Extract the (X, Y) coordinate from the center of the cell holding the provided text.  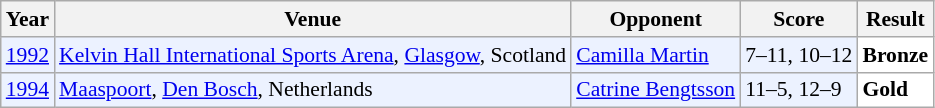
Bronze (895, 55)
Result (895, 19)
Score (798, 19)
Opponent (656, 19)
1992 (28, 55)
Maaspoort, Den Bosch, Netherlands (312, 90)
Gold (895, 90)
1994 (28, 90)
11–5, 12–9 (798, 90)
Kelvin Hall International Sports Arena, Glasgow, Scotland (312, 55)
Year (28, 19)
7–11, 10–12 (798, 55)
Catrine Bengtsson (656, 90)
Camilla Martin (656, 55)
Venue (312, 19)
